Pinpoint the cell where the given text exists, returning its [x, y] midpoint coordinate. 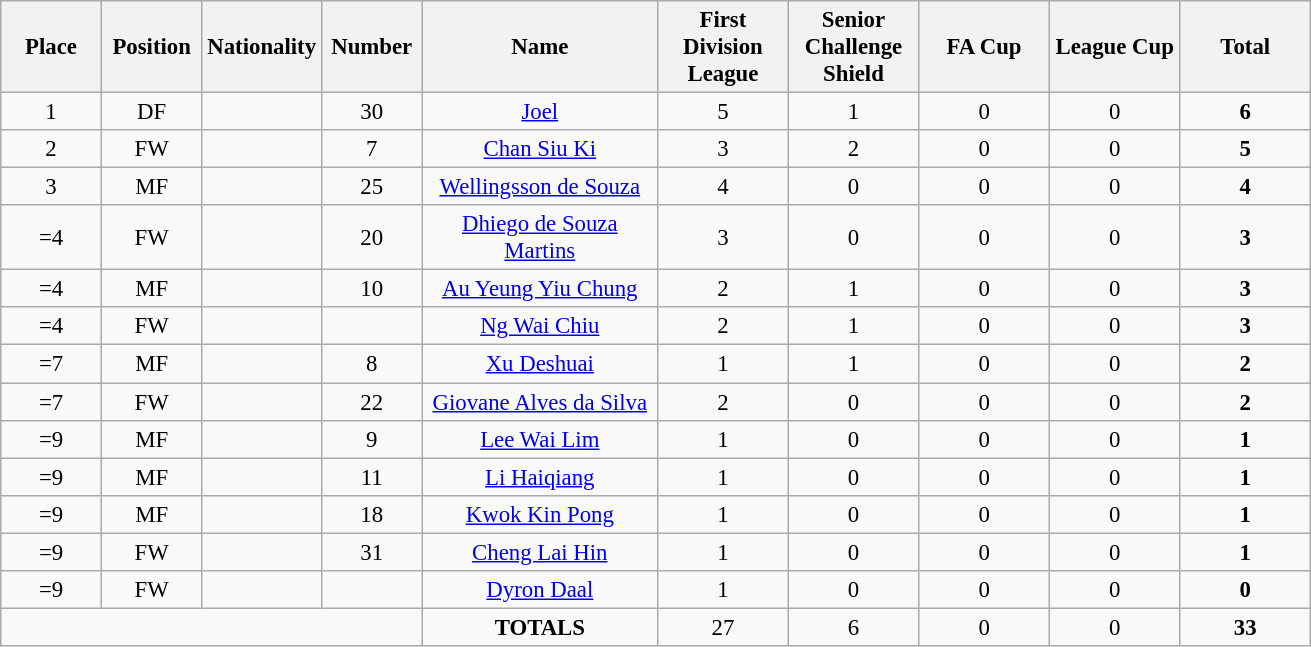
8 [372, 364]
Joel [540, 112]
Ng Wai Chiu [540, 327]
Number [372, 47]
Li Haiqiang [540, 477]
Senior Challenge Shield [854, 47]
11 [372, 477]
18 [372, 514]
Lee Wai Lim [540, 439]
Place [52, 47]
Position [152, 47]
Cheng Lai Hin [540, 552]
Dyron Daal [540, 590]
FA Cup [984, 47]
7 [372, 149]
TOTALS [540, 627]
Name [540, 47]
27 [724, 627]
9 [372, 439]
League Cup [1114, 47]
25 [372, 187]
22 [372, 402]
33 [1246, 627]
Dhiego de Souza Martins [540, 238]
Chan Siu Ki [540, 149]
20 [372, 238]
Xu Deshuai [540, 364]
Total [1246, 47]
Wellingsson de Souza [540, 187]
30 [372, 112]
Nationality [262, 47]
31 [372, 552]
10 [372, 289]
Giovane Alves da Silva [540, 402]
First Division League [724, 47]
DF [152, 112]
Kwok Kin Pong [540, 514]
Au Yeung Yiu Chung [540, 289]
